Return (X, Y) of the center of cell containing provided text 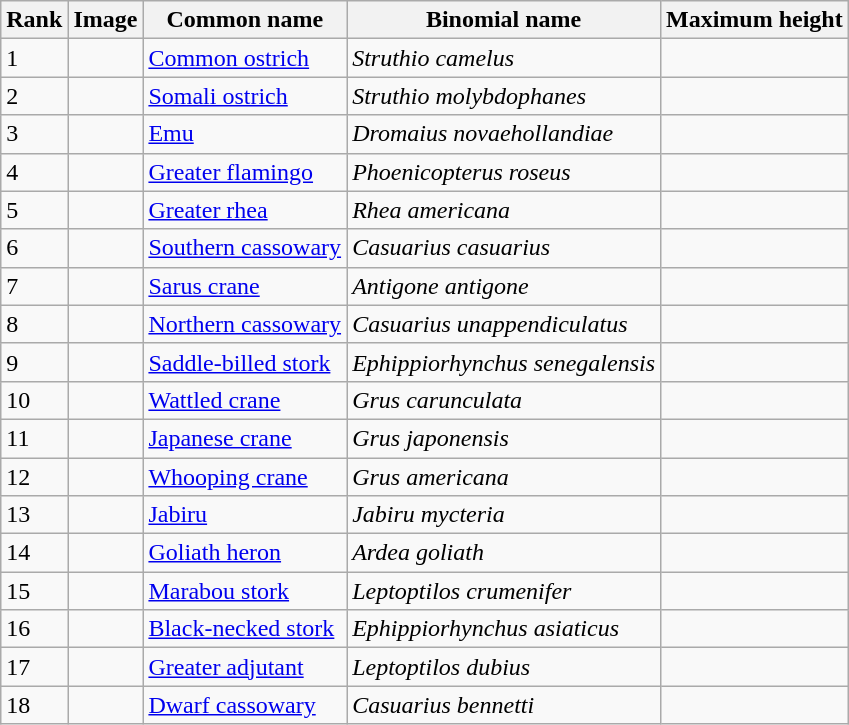
Grus carunculata (504, 400)
17 (34, 667)
Emu (245, 134)
Goliath heron (245, 553)
15 (34, 591)
Northern cassowary (245, 324)
Whooping crane (245, 477)
Antigone antigone (504, 286)
Leptoptilos crumenifer (504, 591)
6 (34, 248)
12 (34, 477)
Casuarius bennetti (504, 705)
5 (34, 210)
Somali ostrich (245, 96)
18 (34, 705)
Grus americana (504, 477)
Sarus crane (245, 286)
Rhea americana (504, 210)
Southern cassowary (245, 248)
7 (34, 286)
Dwarf cassowary (245, 705)
Struthio camelus (504, 58)
8 (34, 324)
Greater rhea (245, 210)
Grus japonensis (504, 438)
Greater adjutant (245, 667)
Ephippiorhynchus asiaticus (504, 629)
Maximum height (755, 20)
Jabiru mycteria (504, 515)
11 (34, 438)
Jabiru (245, 515)
Struthio molybdophanes (504, 96)
16 (34, 629)
3 (34, 134)
Casuarius unappendiculatus (504, 324)
14 (34, 553)
Wattled crane (245, 400)
Image (106, 20)
Leptoptilos dubius (504, 667)
Ardea goliath (504, 553)
10 (34, 400)
Phoenicopterus roseus (504, 172)
Black-necked stork (245, 629)
Dromaius novaehollandiae (504, 134)
1 (34, 58)
Marabou stork (245, 591)
Common name (245, 20)
13 (34, 515)
2 (34, 96)
Greater flamingo (245, 172)
9 (34, 362)
Casuarius casuarius (504, 248)
Ephippiorhynchus senegalensis (504, 362)
4 (34, 172)
Japanese crane (245, 438)
Saddle-billed stork (245, 362)
Binomial name (504, 20)
Common ostrich (245, 58)
Rank (34, 20)
